Return the [x, y] coordinate for the center point of the cell that contains the specified text.  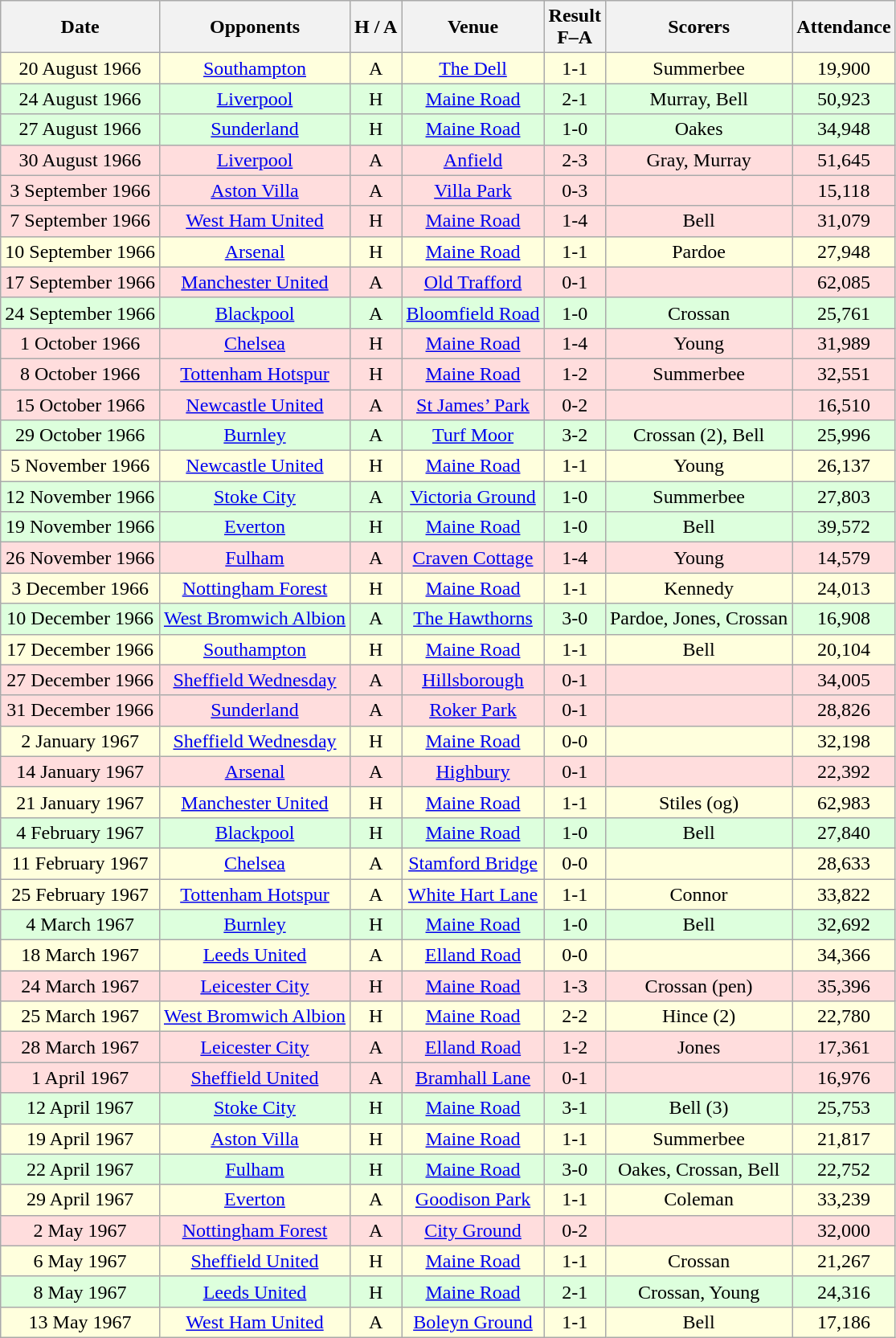
25 March 1967 [80, 1017]
Scorers [698, 27]
16,510 [844, 404]
14 January 1967 [80, 771]
62,085 [844, 282]
Venue [473, 27]
Pardoe [698, 252]
17,361 [844, 1047]
2-3 [575, 160]
18 March 1967 [80, 955]
16,976 [844, 1078]
8 October 1966 [80, 374]
28,633 [844, 863]
24 March 1967 [80, 986]
6 May 1967 [80, 1261]
1 April 1967 [80, 1078]
31 December 1966 [80, 710]
34,948 [844, 129]
19 November 1966 [80, 527]
27,948 [844, 252]
27,840 [844, 833]
24 August 1966 [80, 99]
25,996 [844, 436]
Crossan (pen) [698, 986]
25,761 [844, 313]
Stiles (og) [698, 802]
H / A [376, 27]
34,005 [844, 680]
29 October 1966 [80, 436]
Crossan, Young [698, 1291]
Victoria Ground [473, 497]
3 September 1966 [80, 190]
Boleyn Ground [473, 1322]
Crossan (2), Bell [698, 436]
1 October 1966 [80, 343]
22,752 [844, 1169]
26 November 1966 [80, 558]
20 August 1966 [80, 68]
21,267 [844, 1261]
3 December 1966 [80, 588]
Stamford Bridge [473, 863]
Roker Park [473, 710]
Villa Park [473, 190]
32,551 [844, 374]
White Hart Lane [473, 894]
22,392 [844, 771]
39,572 [844, 527]
Hillsborough [473, 680]
Gray, Murray [698, 160]
15,118 [844, 190]
Murray, Bell [698, 99]
35,396 [844, 986]
16,908 [844, 619]
ResultF–A [575, 27]
Kennedy [698, 588]
33,822 [844, 894]
32,000 [844, 1230]
21 January 1967 [80, 802]
22,780 [844, 1017]
Opponents [254, 27]
Coleman [698, 1200]
21,817 [844, 1139]
Anfield [473, 160]
27 August 1966 [80, 129]
Hince (2) [698, 1017]
2 January 1967 [80, 741]
19 April 1967 [80, 1139]
The Dell [473, 68]
Connor [698, 894]
Turf Moor [473, 436]
Jones [698, 1047]
0-3 [575, 190]
51,645 [844, 160]
25,753 [844, 1108]
4 March 1967 [80, 925]
34,366 [844, 955]
4 February 1967 [80, 833]
Craven Cottage [473, 558]
28 March 1967 [80, 1047]
12 April 1967 [80, 1108]
62,983 [844, 802]
24,316 [844, 1291]
30 August 1966 [80, 160]
22 April 1967 [80, 1169]
Oakes, Crossan, Bell [698, 1169]
8 May 1967 [80, 1291]
50,923 [844, 99]
5 November 1966 [80, 466]
10 September 1966 [80, 252]
31,079 [844, 221]
2-2 [575, 1017]
14,579 [844, 558]
17 December 1966 [80, 649]
Goodison Park [473, 1200]
32,692 [844, 925]
32,198 [844, 741]
24 September 1966 [80, 313]
11 February 1967 [80, 863]
2 May 1967 [80, 1230]
Old Trafford [473, 282]
15 October 1966 [80, 404]
1-3 [575, 986]
29 April 1967 [80, 1200]
Highbury [473, 771]
7 September 1966 [80, 221]
10 December 1966 [80, 619]
Date [80, 27]
3-2 [575, 436]
Bloomfield Road [473, 313]
17 September 1966 [80, 282]
27 December 1966 [80, 680]
27,803 [844, 497]
Attendance [844, 27]
13 May 1967 [80, 1322]
12 November 1966 [80, 497]
31,989 [844, 343]
26,137 [844, 466]
24,013 [844, 588]
17,186 [844, 1322]
28,826 [844, 710]
33,239 [844, 1200]
Pardoe, Jones, Crossan [698, 619]
City Ground [473, 1230]
The Hawthorns [473, 619]
20,104 [844, 649]
Oakes [698, 129]
25 February 1967 [80, 894]
3-1 [575, 1108]
Bell (3) [698, 1108]
19,900 [844, 68]
St James’ Park [473, 404]
Bramhall Lane [473, 1078]
